Provide the [X, Y] coordinate of the cell's center where the given text is located.  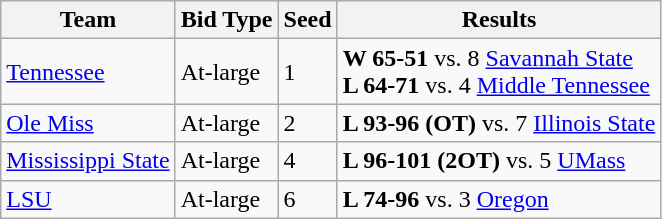
6 [308, 199]
Mississippi State [88, 161]
Team [88, 20]
L 93-96 (OT) vs. 7 Illinois State [499, 123]
Results [499, 20]
Tennessee [88, 72]
Seed [308, 20]
Bid Type [226, 20]
LSU [88, 199]
L 96-101 (2OT) vs. 5 UMass [499, 161]
Ole Miss [88, 123]
L 74-96 vs. 3 Oregon [499, 199]
4 [308, 161]
W 65-51 vs. 8 Savannah StateL 64-71 vs. 4 Middle Tennessee [499, 72]
1 [308, 72]
2 [308, 123]
